Locate the cell with the specified text and output its (X, Y) center coordinate. 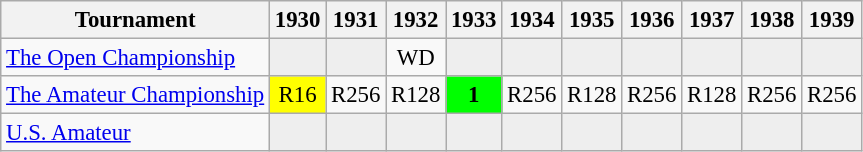
R16 (298, 95)
1938 (772, 20)
1935 (592, 20)
1936 (652, 20)
1931 (356, 20)
1937 (712, 20)
1932 (416, 20)
U.S. Amateur (136, 133)
WD (416, 58)
1 (474, 95)
1930 (298, 20)
1934 (532, 20)
1933 (474, 20)
Tournament (136, 20)
1939 (832, 20)
The Amateur Championship (136, 95)
The Open Championship (136, 58)
